Output the (x, y) coordinate of the center of the cell containing the given text.  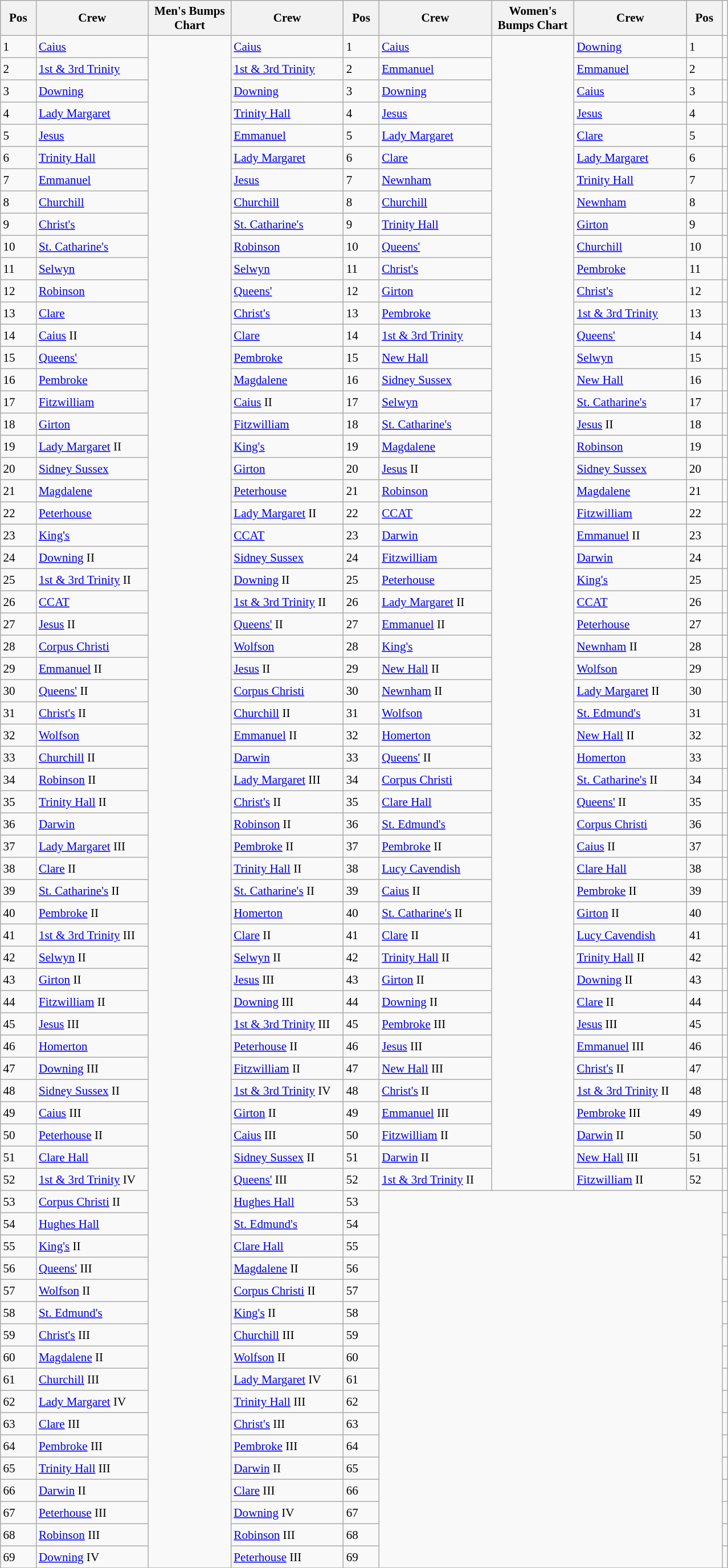
Women's Bumps Chart (533, 18)
Men's Bumps Chart (189, 18)
